Locate the cell with the specified text and output its (X, Y) center coordinate. 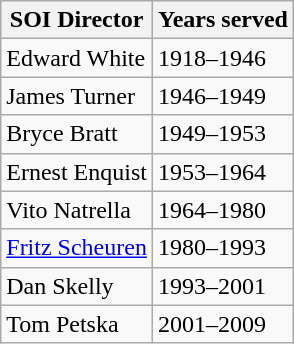
1980–1993 (222, 248)
1953–1964 (222, 172)
1918–1946 (222, 58)
Bryce Bratt (77, 134)
Dan Skelly (77, 286)
2001–2009 (222, 324)
1964–1980 (222, 210)
1993–2001 (222, 286)
1949–1953 (222, 134)
Years served (222, 20)
Edward White (77, 58)
1946–1949 (222, 96)
Tom Petska (77, 324)
Ernest Enquist (77, 172)
James Turner (77, 96)
SOI Director (77, 20)
Fritz Scheuren (77, 248)
Vito Natrella (77, 210)
